Return the (X, Y) coordinate for the center point of the cell that contains the specified text.  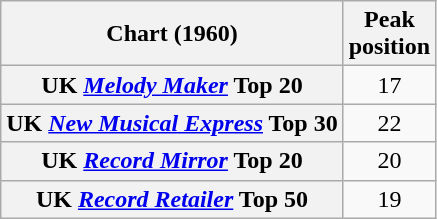
UK Melody Maker Top 20 (172, 85)
UK New Musical Express Top 30 (172, 123)
17 (389, 85)
Chart (1960) (172, 34)
UK Record Retailer Top 50 (172, 199)
22 (389, 123)
UK Record Mirror Top 20 (172, 161)
20 (389, 161)
Peakposition (389, 34)
19 (389, 199)
